Determine the [x, y] coordinate at the center of the cell enclosing the given text.  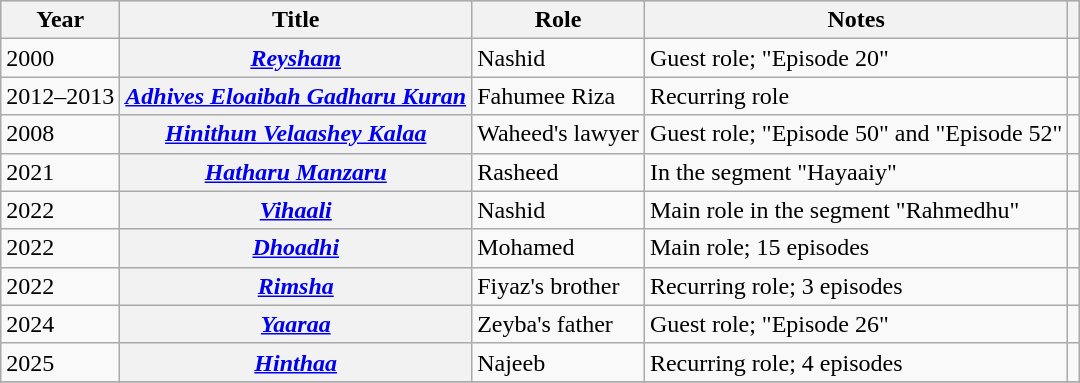
2008 [60, 134]
Hinithun Velaashey Kalaa [296, 134]
Recurring role; 3 episodes [856, 286]
Vihaali [296, 210]
Year [60, 20]
Notes [856, 20]
2021 [60, 172]
Hatharu Manzaru [296, 172]
Najeeb [558, 362]
Mohamed [558, 248]
Rasheed [558, 172]
2000 [60, 58]
Recurring role [856, 96]
Adhives Eloaibah Gadharu Kuran [296, 96]
Yaaraa [296, 324]
Role [558, 20]
Guest role; "Episode 20" [856, 58]
Rimsha [296, 286]
Guest role; "Episode 50" and "Episode 52" [856, 134]
Recurring role; 4 episodes [856, 362]
Title [296, 20]
Reysham [296, 58]
Hinthaa [296, 362]
Zeyba's father [558, 324]
Main role; 15 episodes [856, 248]
Fahumee Riza [558, 96]
2024 [60, 324]
Fiyaz's brother [558, 286]
Dhoadhi [296, 248]
2012–2013 [60, 96]
Waheed's lawyer [558, 134]
2025 [60, 362]
Main role in the segment "Rahmedhu" [856, 210]
Guest role; "Episode 26" [856, 324]
In the segment "Hayaaiy" [856, 172]
